Locate the cell with the specified text and output its (x, y) center coordinate. 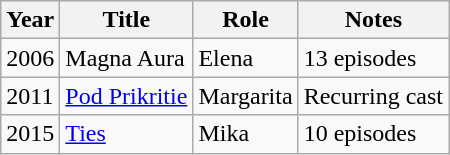
Title (126, 20)
2006 (30, 58)
Mika (246, 134)
Role (246, 20)
2011 (30, 96)
Recurring cast (373, 96)
2015 (30, 134)
Year (30, 20)
Notes (373, 20)
Margarita (246, 96)
10 episodes (373, 134)
Magna Aura (126, 58)
13 episodes (373, 58)
Pod Prikritie (126, 96)
Elena (246, 58)
Ties (126, 134)
